Determine the (x, y) coordinate at the center of the cell enclosing the given text.  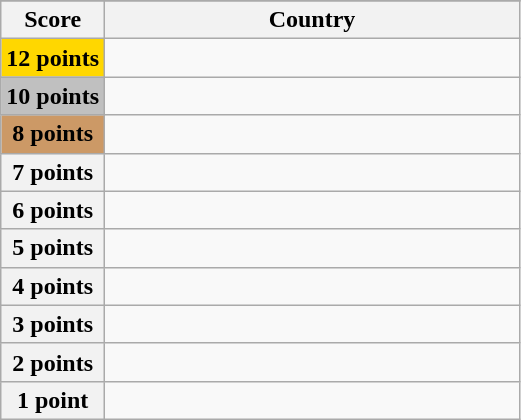
2 points (53, 362)
5 points (53, 248)
Country (312, 20)
6 points (53, 210)
Score (53, 20)
10 points (53, 96)
3 points (53, 324)
1 point (53, 400)
4 points (53, 286)
8 points (53, 134)
7 points (53, 172)
12 points (53, 58)
